Detect which cell encompasses the target text, then output its [x, y] center coordinate. 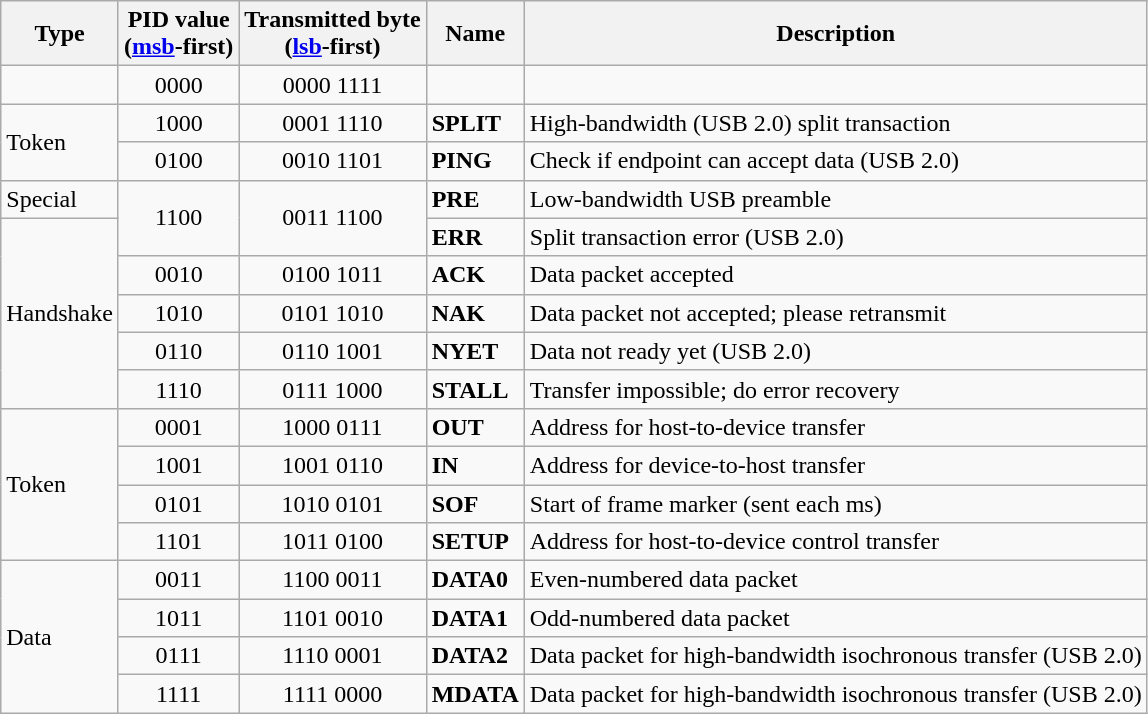
1011 [178, 618]
Data packet not accepted; please retransmit [836, 313]
0011 [178, 580]
Name [475, 34]
0010 1101 [332, 161]
0100 1011 [332, 275]
0101 [178, 503]
Description [836, 34]
Address for device-to-host transfer [836, 465]
DATA0 [475, 580]
0010 [178, 275]
NAK [475, 313]
1000 0111 [332, 427]
DATA2 [475, 656]
PRE [475, 199]
0000 [178, 85]
1101 [178, 542]
Address for host-to-device control transfer [836, 542]
1101 0010 [332, 618]
Odd-numbered data packet [836, 618]
Low-bandwidth USB preamble [836, 199]
ACK [475, 275]
1100 [178, 218]
1010 0101 [332, 503]
MDATA [475, 694]
Address for host-to-device transfer [836, 427]
1000 [178, 123]
STALL [475, 389]
1110 [178, 389]
Handshake [60, 313]
Start of frame marker (sent each ms) [836, 503]
1010 [178, 313]
0011 1100 [332, 218]
NYET [475, 351]
PING [475, 161]
1011 0100 [332, 542]
0001 1110 [332, 123]
High-bandwidth (USB 2.0) split transaction [836, 123]
Type [60, 34]
0111 1000 [332, 389]
1001 [178, 465]
Split transaction error (USB 2.0) [836, 237]
Data not ready yet (USB 2.0) [836, 351]
0110 [178, 351]
Even-numbered data packet [836, 580]
0101 1010 [332, 313]
Data [60, 637]
1001 0110 [332, 465]
SPLIT [475, 123]
1110 0001 [332, 656]
0110 1001 [332, 351]
0111 [178, 656]
1111 [178, 694]
ERR [475, 237]
0001 [178, 427]
PID value (msb-first) [178, 34]
1111 0000 [332, 694]
OUT [475, 427]
0100 [178, 161]
DATA1 [475, 618]
Data packet accepted [836, 275]
0000 1111 [332, 85]
Check if endpoint can accept data (USB 2.0) [836, 161]
Transmitted byte (lsb-first) [332, 34]
Special [60, 199]
IN [475, 465]
1100 0011 [332, 580]
SETUP [475, 542]
SOF [475, 503]
Transfer impossible; do error recovery [836, 389]
